Return (X, Y) of the center of cell containing provided text 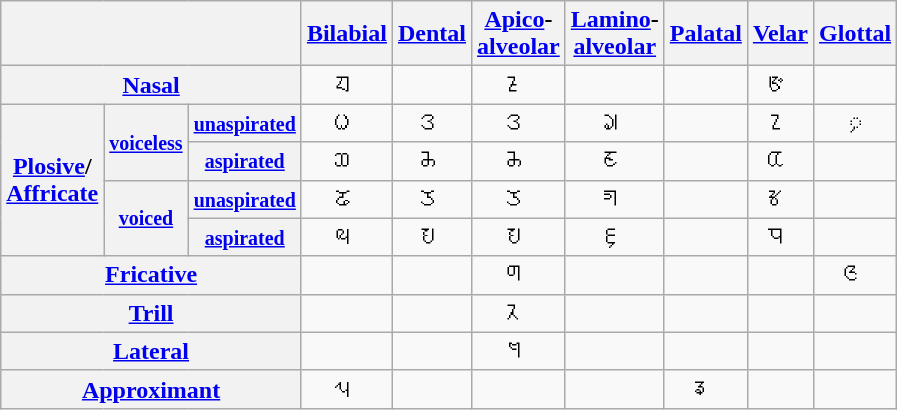
ᤂ (780, 161)
Plosive/Affricate (52, 180)
ᤖ (519, 313)
Fricative (152, 275)
ᤑ (346, 161)
ᤆ (614, 123)
Approximant (152, 389)
Trill (152, 313)
ᤐ (346, 123)
Velar (780, 34)
ᤃ (780, 199)
Glottal (856, 34)
ᤔ (346, 85)
ᤇ (614, 161)
voiceless (146, 142)
voiced (146, 218)
Dental (432, 34)
Bilabial (346, 34)
ᤄ (780, 237)
ᤘ (346, 389)
Palatal (706, 34)
ᤛ (519, 275)
ᤓ (346, 237)
᤹ (856, 123)
ᤅ (780, 85)
ᤒ (346, 199)
ᤕ (706, 389)
Lamino-alveolar (614, 34)
ᤜ (856, 275)
Lateral (152, 351)
ᤏ (519, 85)
ᤗ (519, 351)
ᤈ (614, 199)
ᤁ (780, 123)
Apico-alveolar (519, 34)
ᤉ (614, 237)
Nasal (152, 85)
